Output the [x, y] coordinate of the center of the cell containing the given text.  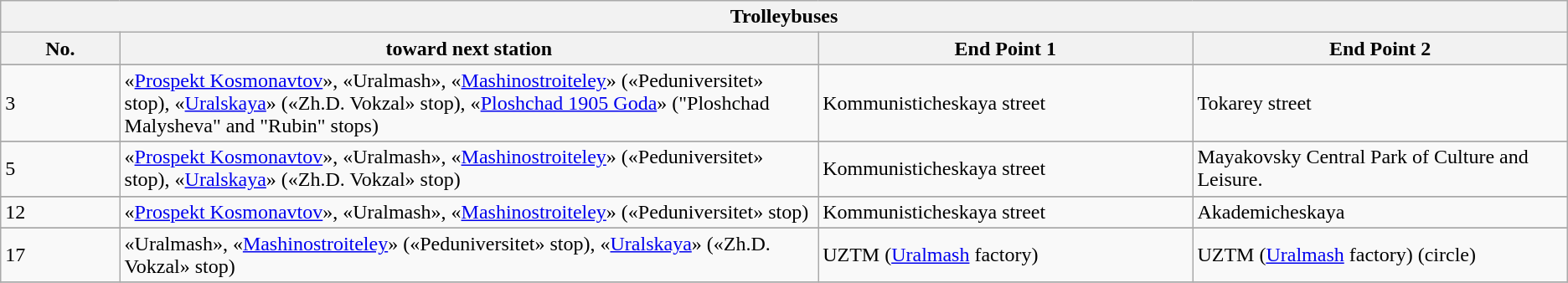
UZTM (Uralmash factory) (circle) [1380, 255]
Trolleybuses [784, 17]
Tokarey street [1380, 103]
«Prospekt Kosmonavtov», «Uralmash», «Mashinostroiteley» («Peduniversitet» stop) [469, 212]
End Point 2 [1380, 49]
toward next station [469, 49]
End Point 1 [1005, 49]
5 [60, 169]
No. [60, 49]
UZTM (Uralmash factory) [1005, 255]
Mayakovsky Central Park of Culture and Leisure. [1380, 169]
«Prospekt Kosmonavtov», «Uralmash», «Mashinostroiteley» («Peduniversitet» stop), «Uralskaya» («Zh.D. Vokzal» stop) [469, 169]
12 [60, 212]
17 [60, 255]
Akademicheskaya [1380, 212]
«Uralmash», «Mashinostroiteley» («Peduniversitet» stop), «Uralskaya» («Zh.D. Vokzal» stop) [469, 255]
3 [60, 103]
